Provide the (x, y) coordinate of the cell's center where the given text is located.  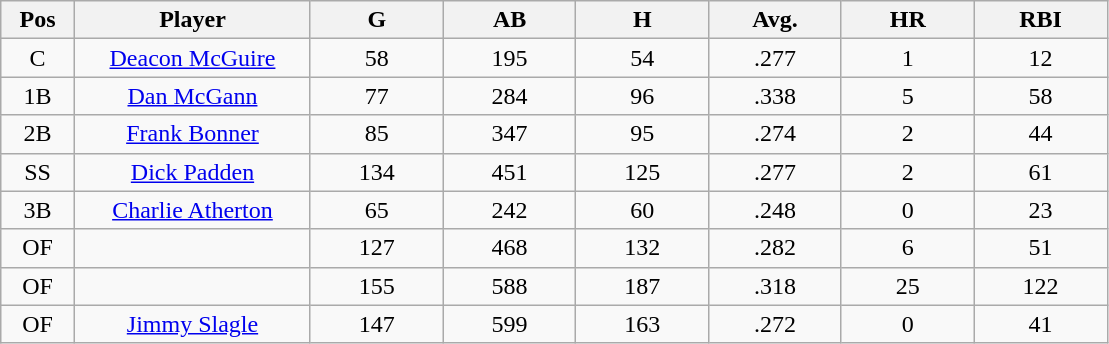
.274 (776, 134)
.318 (776, 286)
122 (1040, 286)
Dan McGann (192, 96)
61 (1040, 172)
347 (510, 134)
H (642, 20)
284 (510, 96)
.338 (776, 96)
Dick Padden (192, 172)
44 (1040, 134)
95 (642, 134)
1 (908, 58)
1B (38, 96)
3B (38, 210)
SS (38, 172)
599 (510, 324)
RBI (1040, 20)
G (376, 20)
468 (510, 248)
Pos (38, 20)
6 (908, 248)
Deacon McGuire (192, 58)
C (38, 58)
.272 (776, 324)
155 (376, 286)
127 (376, 248)
242 (510, 210)
Player (192, 20)
163 (642, 324)
.248 (776, 210)
Avg. (776, 20)
Charlie Atherton (192, 210)
51 (1040, 248)
HR (908, 20)
187 (642, 286)
.282 (776, 248)
25 (908, 286)
77 (376, 96)
12 (1040, 58)
65 (376, 210)
85 (376, 134)
195 (510, 58)
147 (376, 324)
588 (510, 286)
54 (642, 58)
134 (376, 172)
5 (908, 96)
125 (642, 172)
Jimmy Slagle (192, 324)
23 (1040, 210)
96 (642, 96)
AB (510, 20)
132 (642, 248)
2B (38, 134)
41 (1040, 324)
60 (642, 210)
Frank Bonner (192, 134)
451 (510, 172)
